Return the [x, y] coordinate for the center point of the cell that contains the specified text.  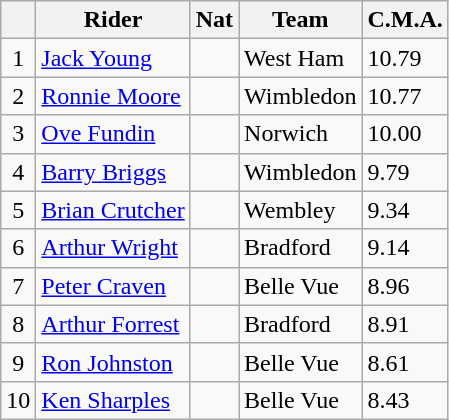
8.96 [405, 286]
Nat [214, 20]
7 [18, 286]
10.79 [405, 58]
Norwich [300, 134]
2 [18, 96]
Arthur Forrest [113, 324]
Team [300, 20]
9.14 [405, 248]
Ove Fundin [113, 134]
Jack Young [113, 58]
9 [18, 362]
3 [18, 134]
8 [18, 324]
West Ham [300, 58]
4 [18, 172]
Arthur Wright [113, 248]
1 [18, 58]
8.43 [405, 400]
6 [18, 248]
10 [18, 400]
Ronnie Moore [113, 96]
10.77 [405, 96]
Barry Briggs [113, 172]
8.61 [405, 362]
C.M.A. [405, 20]
Peter Craven [113, 286]
8.91 [405, 324]
Brian Crutcher [113, 210]
Rider [113, 20]
9.34 [405, 210]
5 [18, 210]
9.79 [405, 172]
10.00 [405, 134]
Ron Johnston [113, 362]
Wembley [300, 210]
Ken Sharples [113, 400]
